Capture the cell that displays the provided text and extract its (x, y) central coordinate. 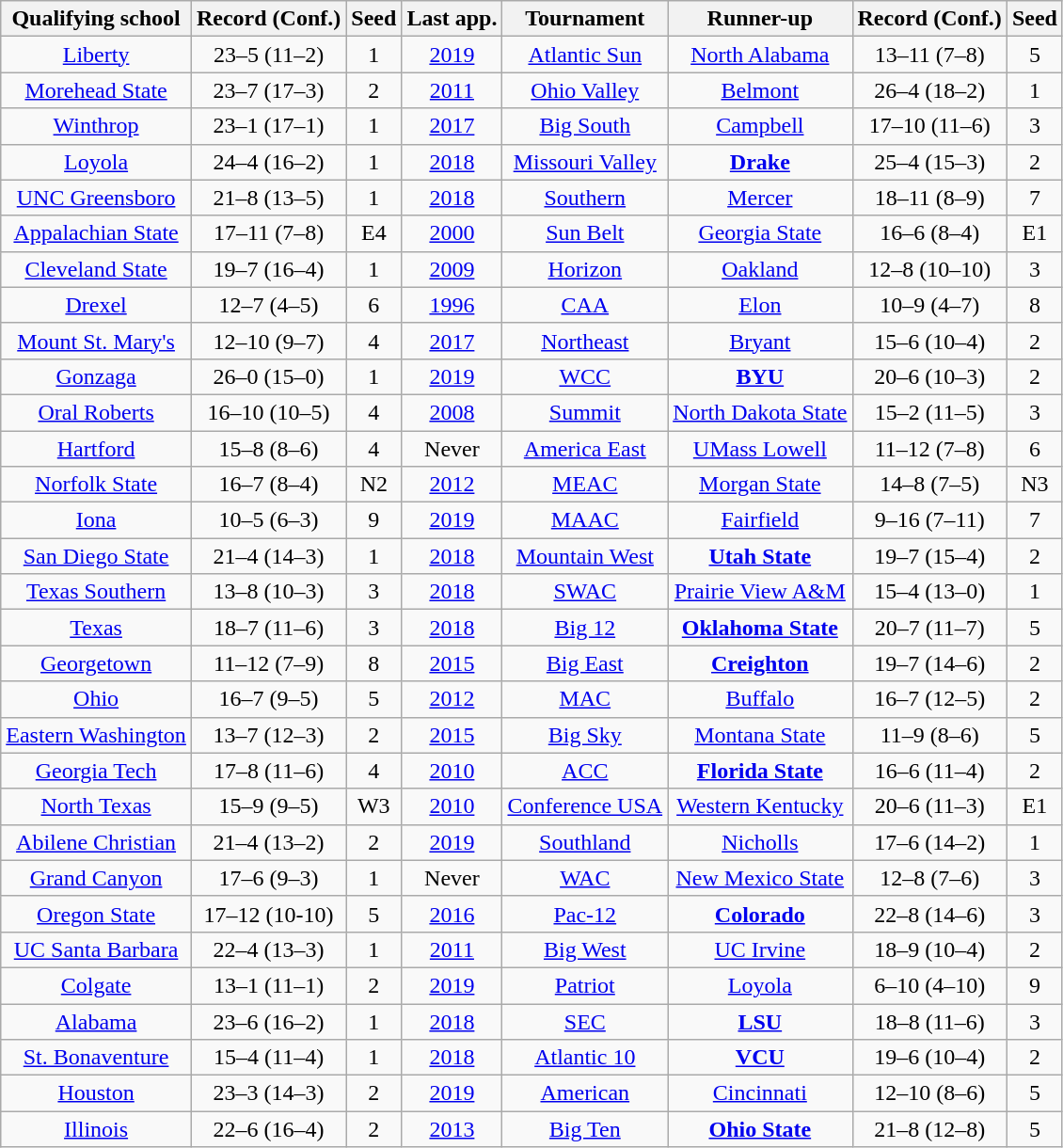
Mount St. Mary's (96, 341)
23–1 (17–1) (268, 126)
2009 (452, 269)
Iona (96, 520)
13–8 (10–3) (268, 592)
16–6 (11–4) (929, 771)
22–8 (14–6) (929, 914)
25–4 (15–3) (929, 162)
Mercer (760, 198)
UMass Lowell (760, 449)
2013 (452, 1129)
22–6 (16–4) (268, 1129)
Cleveland State (96, 269)
Georgia Tech (96, 771)
North Alabama (760, 55)
W3 (374, 806)
Texas Southern (96, 592)
Drexel (96, 305)
N2 (374, 485)
Conference USA (585, 806)
Patriot (585, 985)
Big East (585, 663)
16–10 (10–5) (268, 412)
23–7 (17–3) (268, 90)
Runner-up (760, 19)
San Diego State (96, 556)
Oklahoma State (760, 628)
21–4 (14–3) (268, 556)
E4 (374, 233)
19–6 (10–4) (929, 1058)
17–10 (11–6) (929, 126)
16–7 (8–4) (268, 485)
18–8 (11–6) (929, 1021)
Bryant (760, 341)
Liberty (96, 55)
Atlantic Sun (585, 55)
23–5 (11–2) (268, 55)
21–8 (12–8) (929, 1129)
2016 (452, 914)
6–10 (4–10) (929, 985)
Prairie View A&M (760, 592)
1996 (452, 305)
20–6 (10–3) (929, 376)
Montana State (760, 735)
15–4 (11–4) (268, 1058)
LSU (760, 1021)
UC Irvine (760, 949)
Mountain West (585, 556)
18–7 (11–6) (268, 628)
10–9 (4–7) (929, 305)
14–8 (7–5) (929, 485)
15–9 (9–5) (268, 806)
Oakland (760, 269)
MEAC (585, 485)
21–4 (13–2) (268, 842)
Hartford (96, 449)
15–2 (11–5) (929, 412)
Morgan State (760, 485)
Colorado (760, 914)
SWAC (585, 592)
Oral Roberts (96, 412)
WAC (585, 878)
13–7 (12–3) (268, 735)
17–11 (7–8) (268, 233)
15–6 (10–4) (929, 341)
Big Ten (585, 1129)
North Dakota State (760, 412)
Georgia State (760, 233)
Southern (585, 198)
Buffalo (760, 699)
17–6 (9–3) (268, 878)
12–10 (9–7) (268, 341)
11–12 (7–8) (929, 449)
Elon (760, 305)
Western Kentucky (760, 806)
Colgate (96, 985)
CAA (585, 305)
UC Santa Barbara (96, 949)
19–7 (16–4) (268, 269)
ACC (585, 771)
Fairfield (760, 520)
Missouri Valley (585, 162)
Eastern Washington (96, 735)
13–1 (11–1) (268, 985)
Abilene Christian (96, 842)
Big West (585, 949)
11–9 (8–6) (929, 735)
22–4 (13–3) (268, 949)
American (585, 1093)
Houston (96, 1093)
24–4 (16–2) (268, 162)
Gonzaga (96, 376)
Alabama (96, 1021)
New Mexico State (760, 878)
Southland (585, 842)
20–7 (11–7) (929, 628)
Drake (760, 162)
16–7 (9–5) (268, 699)
12–10 (8–6) (929, 1093)
17–6 (14–2) (929, 842)
19–7 (14–6) (929, 663)
Cincinnati (760, 1093)
18–11 (8–9) (929, 198)
Big South (585, 126)
Illinois (96, 1129)
Tournament (585, 19)
Ohio (96, 699)
Big Sky (585, 735)
2008 (452, 412)
Appalachian State (96, 233)
12–7 (4–5) (268, 305)
20–6 (11–3) (929, 806)
16–7 (12–5) (929, 699)
Utah State (760, 556)
Winthrop (96, 126)
Nicholls (760, 842)
UNC Greensboro (96, 198)
21–8 (13–5) (268, 198)
26–4 (18–2) (929, 90)
9–16 (7–11) (929, 520)
MAAC (585, 520)
19–7 (15–4) (929, 556)
23–3 (14–3) (268, 1093)
12–8 (7–6) (929, 878)
10–5 (6–3) (268, 520)
11–12 (7–9) (268, 663)
13–11 (7–8) (929, 55)
Creighton (760, 663)
Pac-12 (585, 914)
18–9 (10–4) (929, 949)
Qualifying school (96, 19)
Oregon State (96, 914)
Ohio State (760, 1129)
VCU (760, 1058)
MAC (585, 699)
Texas (96, 628)
Big 12 (585, 628)
Ohio Valley (585, 90)
Atlantic 10 (585, 1058)
Last app. (452, 19)
Sun Belt (585, 233)
North Texas (96, 806)
Norfolk State (96, 485)
Georgetown (96, 663)
BYU (760, 376)
2000 (452, 233)
23–6 (16–2) (268, 1021)
17–8 (11–6) (268, 771)
Northeast (585, 341)
Campbell (760, 126)
Belmont (760, 90)
N3 (1035, 485)
Grand Canyon (96, 878)
Florida State (760, 771)
Summit (585, 412)
Morehead State (96, 90)
St. Bonaventure (96, 1058)
12–8 (10–10) (929, 269)
America East (585, 449)
Horizon (585, 269)
16–6 (8–4) (929, 233)
WCC (585, 376)
17–12 (10-10) (268, 914)
26–0 (15–0) (268, 376)
15–8 (8–6) (268, 449)
SEC (585, 1021)
15–4 (13–0) (929, 592)
